Detect which cell encompasses the target text, then output its [x, y] center coordinate. 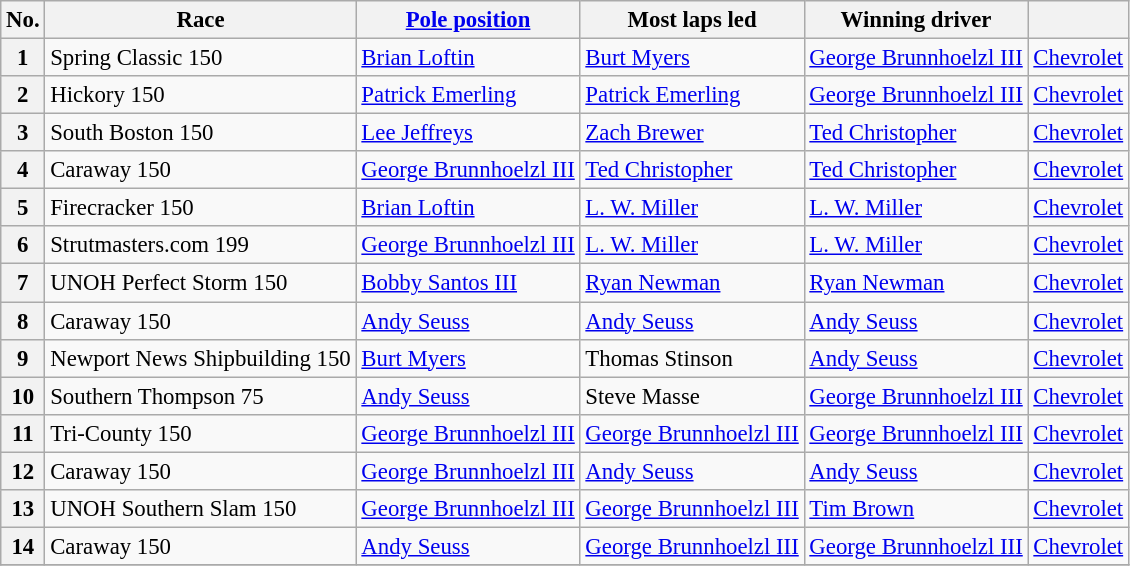
Lee Jeffreys [468, 133]
Southern Thompson 75 [200, 396]
Race [200, 20]
Newport News Shipbuilding 150 [200, 358]
Pole position [468, 20]
UNOH Southern Slam 150 [200, 509]
No. [23, 20]
Spring Classic 150 [200, 58]
Zach Brewer [692, 133]
9 [23, 358]
Firecracker 150 [200, 208]
1 [23, 58]
11 [23, 433]
6 [23, 245]
2 [23, 95]
Most laps led [692, 20]
Steve Masse [692, 396]
7 [23, 283]
14 [23, 546]
Bobby Santos III [468, 283]
4 [23, 170]
5 [23, 208]
South Boston 150 [200, 133]
3 [23, 133]
13 [23, 509]
Thomas Stinson [692, 358]
Strutmasters.com 199 [200, 245]
Hickory 150 [200, 95]
Winning driver [916, 20]
8 [23, 321]
10 [23, 396]
Tri-County 150 [200, 433]
UNOH Perfect Storm 150 [200, 283]
Tim Brown [916, 509]
12 [23, 471]
